For the text-containing cell, return its midpoint in [x, y] coordinate format. 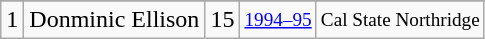
15 [222, 20]
Donminic Ellison [114, 20]
1994–95 [278, 20]
1 [12, 20]
Cal State Northridge [400, 20]
